Scan for the cell matching the given text and deliver its (x, y) coordinate at center. 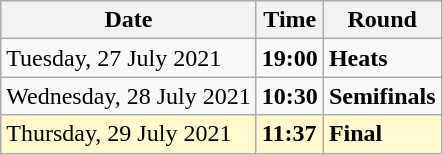
Wednesday, 28 July 2021 (129, 96)
11:37 (290, 134)
Final (382, 134)
Tuesday, 27 July 2021 (129, 58)
Thursday, 29 July 2021 (129, 134)
Time (290, 20)
Round (382, 20)
Semifinals (382, 96)
Heats (382, 58)
Date (129, 20)
10:30 (290, 96)
19:00 (290, 58)
